Determine the (X, Y) coordinate at the center of the cell enclosing the given text.  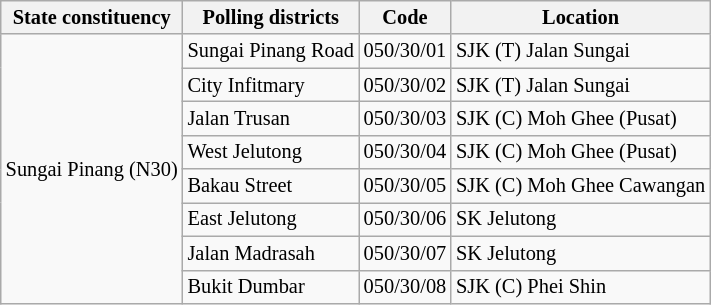
050/30/08 (405, 287)
Location (580, 17)
050/30/03 (405, 118)
050/30/04 (405, 152)
Jalan Trusan (271, 118)
Polling districts (271, 17)
Sungai Pinang (N30) (92, 168)
East Jelutong (271, 219)
Bakau Street (271, 186)
050/30/07 (405, 253)
050/30/06 (405, 219)
050/30/05 (405, 186)
State constituency (92, 17)
SJK (C) Phei Shin (580, 287)
Sungai Pinang Road (271, 51)
050/30/02 (405, 85)
Code (405, 17)
SJK (C) Moh Ghee Cawangan (580, 186)
City Infitmary (271, 85)
Jalan Madrasah (271, 253)
West Jelutong (271, 152)
050/30/01 (405, 51)
Bukit Dumbar (271, 287)
